Identify which cell holds the provided text, then report its [X, Y] central coordinate. 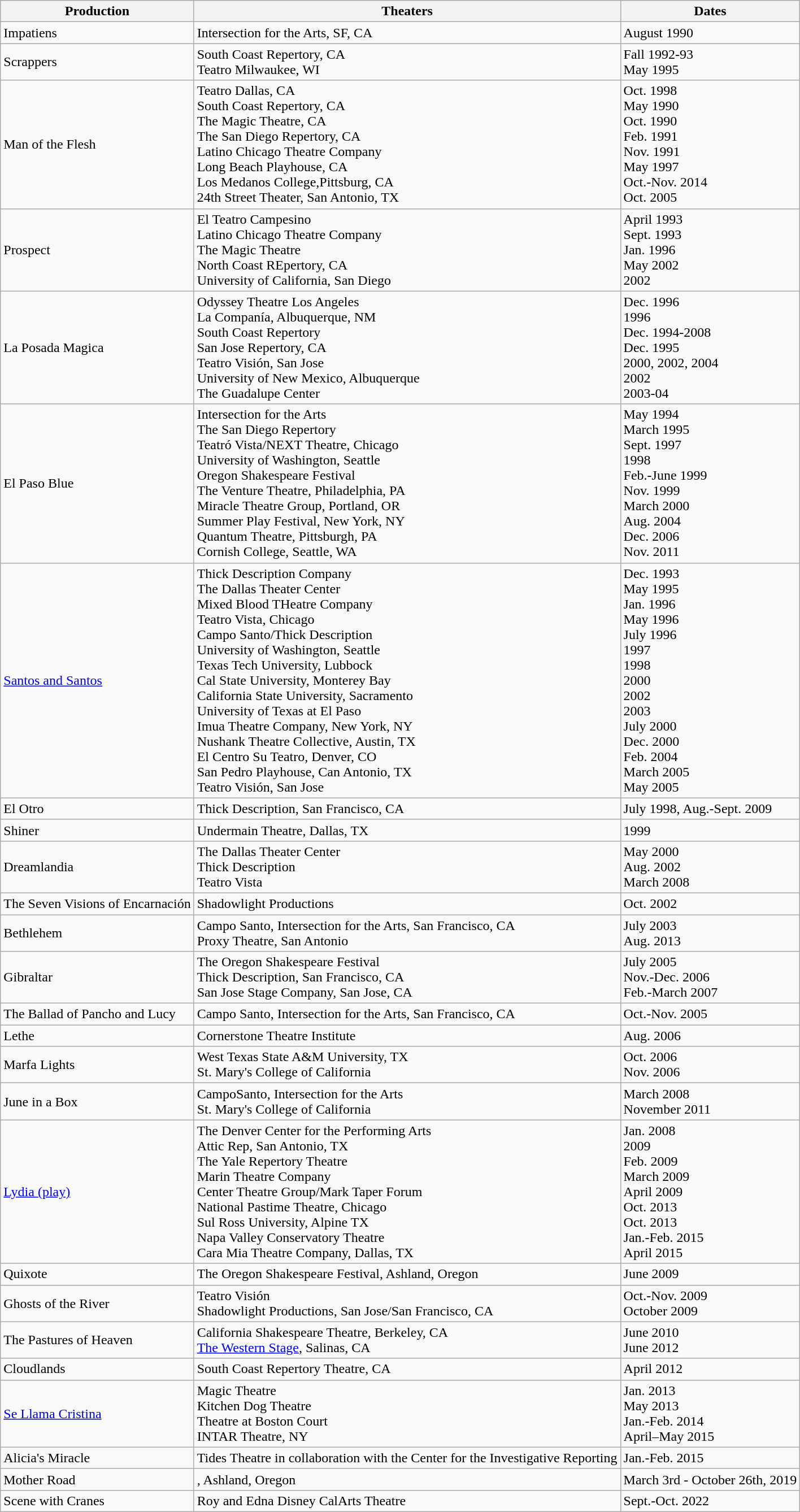
Cloudlands [97, 1369]
Oct.-Nov. 2005 [710, 1014]
El Otro [97, 809]
South Coast Repertory Theatre, CA [407, 1369]
1999 [710, 830]
The Dallas Theater CenterThick DescriptionTeatro Vista [407, 867]
Oct. 1998May 1990Oct. 1990Feb. 1991Nov. 1991May 1997Oct.-Nov. 2014Oct. 2005 [710, 145]
April 2012 [710, 1369]
Magic TheatreKitchen Dog TheatreTheatre at Boston CourtINTAR Theatre, NY [407, 1414]
Scene with Cranes [97, 1501]
Mother Road [97, 1479]
Shiner [97, 830]
Dec. 1993May 1995Jan. 1996May 1996July 199619971998200020022003July 2000Dec. 2000Feb. 2004March 2005May 2005 [710, 680]
Jan.-Feb. 2015 [710, 1458]
West Texas State A&M University, TXSt. Mary's College of California [407, 1065]
Man of the Flesh [97, 145]
Impatiens [97, 33]
The Pastures of Heaven [97, 1340]
El Teatro CampesinoLatino Chicago Theatre CompanyThe Magic TheatreNorth Coast REpertory, CAUniversity of California, San Diego [407, 250]
Theaters [407, 11]
The Ballad of Pancho and Lucy [97, 1014]
Lethe [97, 1036]
Undermain Theatre, Dallas, TX [407, 830]
Intersection for the Arts, SF, CA [407, 33]
Campo Santo, Intersection for the Arts, San Francisco, CAProxy Theatre, San Antonio [407, 932]
Oct. 2002 [710, 903]
Dec. 19961996Dec. 1994-2008Dec. 19952000, 2002, 200420022003-04 [710, 347]
Campo Santo, Intersection for the Arts, San Francisco, CA [407, 1014]
July 2003Aug. 2013 [710, 932]
Gibraltar [97, 977]
Tides Theatre in collaboration with the Center for the Investigative Reporting [407, 1458]
South Coast Repertory, CATeatro Milwaukee, WI [407, 62]
April 1993Sept. 1993Jan. 1996May 20022002 [710, 250]
Prospect [97, 250]
Scrappers [97, 62]
Lydia (play) [97, 1192]
, Ashland, Oregon [407, 1479]
Oct.-Nov. 2009October 2009 [710, 1303]
June 2009 [710, 1274]
El Paso Blue [97, 484]
Thick Description, San Francisco, CA [407, 809]
Roy and Edna Disney CalArts Theatre [407, 1501]
Jan. 2013May 2013Jan.-Feb. 2014April–May 2015 [710, 1414]
Se Llama Cristina [97, 1414]
Ghosts of the River [97, 1303]
Quixote [97, 1274]
Production [97, 11]
Dates [710, 11]
Jan. 20082009Feb. 2009March 2009April 2009Oct. 2013Oct. 2013Jan.-Feb. 2015April 2015 [710, 1192]
July 2005Nov.-Dec. 2006Feb.-March 2007 [710, 977]
Santos and Santos [97, 680]
Alicia's Miracle [97, 1458]
Cornerstone Theatre Institute [407, 1036]
The Seven Visions of Encarnación [97, 903]
CampoSanto, Intersection for the ArtsSt. Mary's College of California [407, 1102]
Marfa Lights [97, 1065]
The Oregon Shakespeare Festival, Ashland, Oregon [407, 1274]
Dreamlandia [97, 867]
June in a Box [97, 1102]
La Posada Magica [97, 347]
Aug. 2006 [710, 1036]
Bethlehem [97, 932]
March 3rd - October 26th, 2019 [710, 1479]
May 1994March 1995Sept. 19971998Feb.-June 1999Nov. 1999March 2000Aug. 2004Dec. 2006Nov. 2011 [710, 484]
Teatro VisiónShadowlight Productions, San Jose/San Francisco, CA [407, 1303]
Sept.-Oct. 2022 [710, 1501]
The Oregon Shakespeare FestivalThick Description, San Francisco, CASan Jose Stage Company, San Jose, CA [407, 977]
July 1998, Aug.-Sept. 2009 [710, 809]
August 1990 [710, 33]
Fall 1992-93May 1995 [710, 62]
California Shakespeare Theatre, Berkeley, CAThe Western Stage, Salinas, CA [407, 1340]
March 2008November 2011 [710, 1102]
June 2010June 2012 [710, 1340]
Shadowlight Productions [407, 903]
Oct. 2006Nov. 2006 [710, 1065]
May 2000Aug. 2002March 2008 [710, 867]
